Return the [X, Y] coordinate for the center point of the cell that contains the specified text.  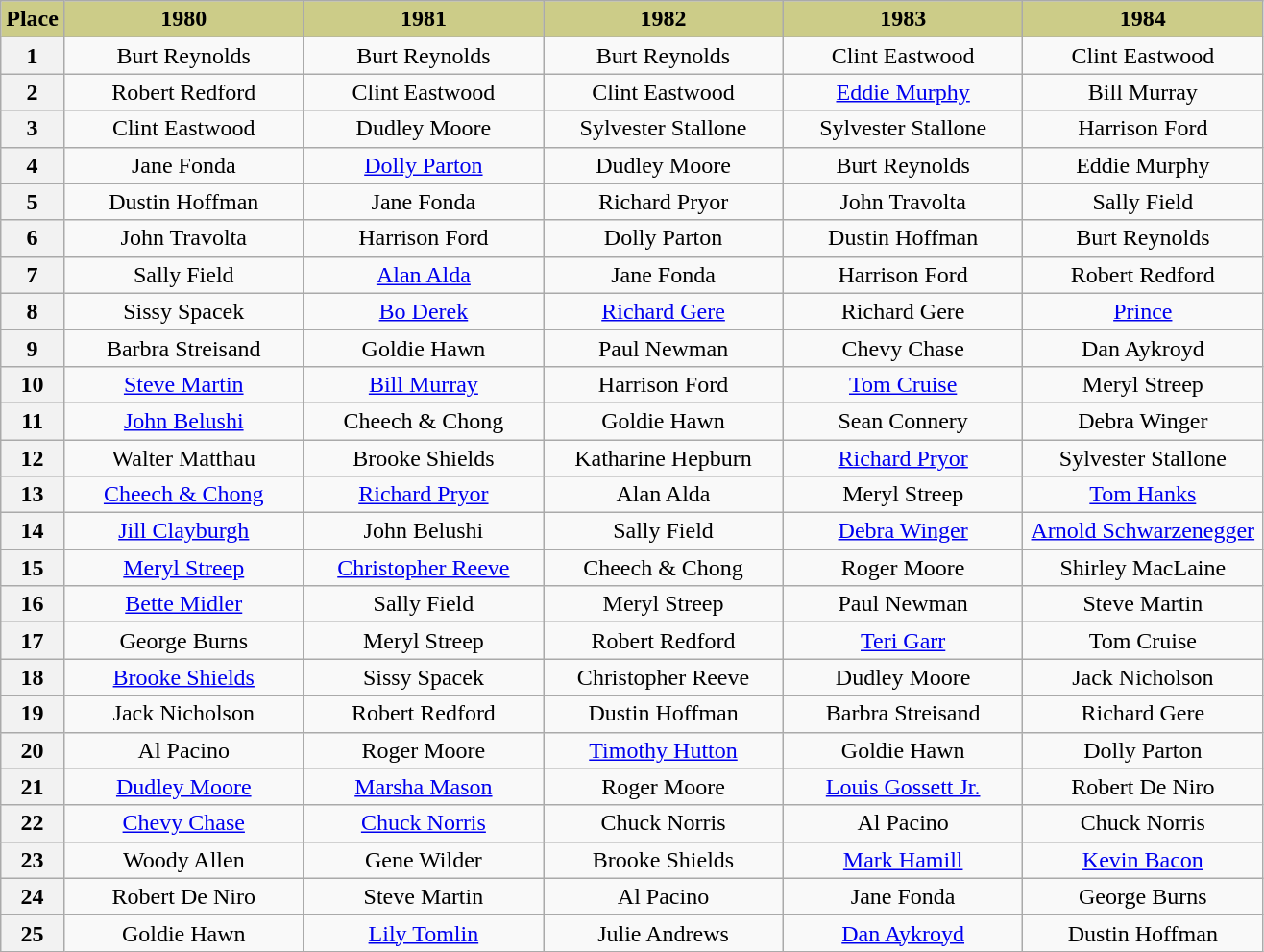
2 [33, 92]
Jill Clayburgh [183, 531]
Tom Hanks [1143, 495]
22 [33, 823]
Mark Hamill [903, 860]
Timothy Hutton [664, 750]
11 [33, 421]
4 [33, 165]
25 [33, 933]
10 [33, 384]
14 [33, 531]
19 [33, 714]
Julie Andrews [664, 933]
12 [33, 458]
Teri Garr [903, 641]
Lily Tomlin [424, 933]
Bo Derek [424, 311]
Kevin Bacon [1143, 860]
1981 [424, 19]
13 [33, 495]
6 [33, 238]
Arnold Schwarzenegger [1143, 531]
Bette Midler [183, 604]
24 [33, 896]
Place [33, 19]
Woody Allen [183, 860]
Sean Connery [903, 421]
1 [33, 56]
Walter Matthau [183, 458]
18 [33, 677]
20 [33, 750]
17 [33, 641]
1982 [664, 19]
23 [33, 860]
15 [33, 568]
3 [33, 129]
1980 [183, 19]
5 [33, 202]
Louis Gossett Jr. [903, 787]
Gene Wilder [424, 860]
1983 [903, 19]
21 [33, 787]
Shirley MacLaine [1143, 568]
16 [33, 604]
Marsha Mason [424, 787]
1984 [1143, 19]
Katharine Hepburn [664, 458]
7 [33, 275]
9 [33, 348]
8 [33, 311]
Prince [1143, 311]
